Return the [x, y] coordinate for the center point of the cell that contains the specified text.  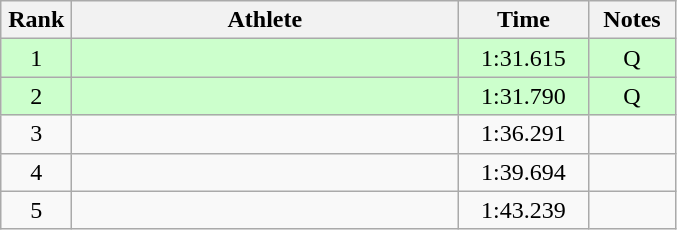
1:36.291 [524, 134]
1:31.790 [524, 96]
1:39.694 [524, 172]
1:43.239 [524, 210]
3 [36, 134]
Rank [36, 20]
2 [36, 96]
Time [524, 20]
5 [36, 210]
Athlete [265, 20]
1 [36, 58]
4 [36, 172]
Notes [632, 20]
1:31.615 [524, 58]
